From the cell containing the given text, extract its center point as (x, y) coordinate. 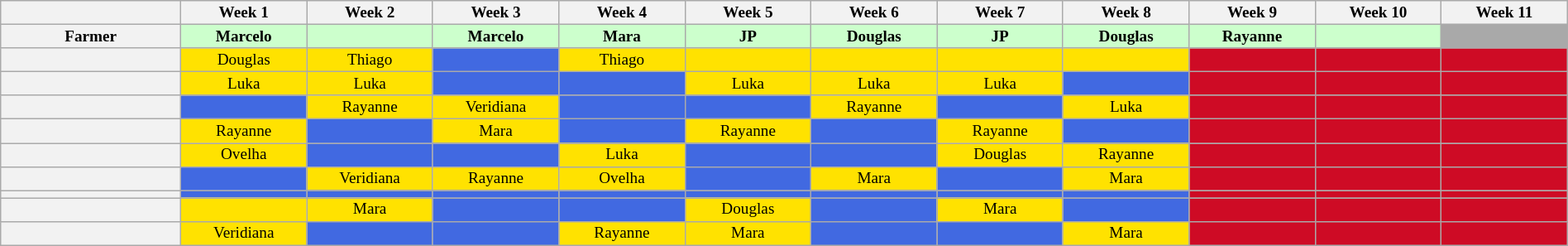
Week 3 (495, 13)
Week 6 (874, 13)
Week 11 (1505, 13)
Week 8 (1126, 13)
Week 4 (622, 13)
Farmer (91, 36)
Week 7 (1000, 13)
Week 2 (370, 13)
Week 5 (748, 13)
Week 10 (1378, 13)
Week 1 (244, 13)
Week 9 (1252, 13)
